For the text-containing cell, return its midpoint in (X, Y) coordinate format. 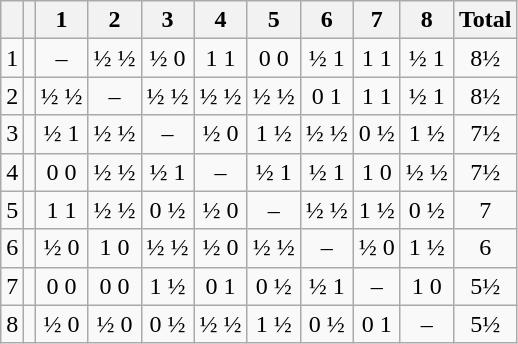
Total (485, 20)
